Provide the (X, Y) coordinate of the cell's center where the given text is located.  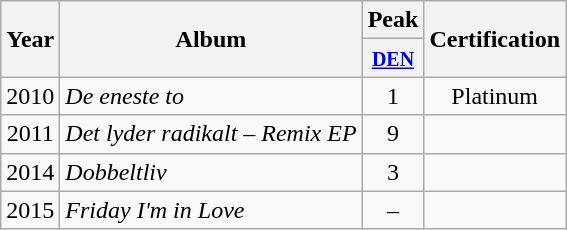
Certification (495, 39)
Year (30, 39)
2011 (30, 134)
De eneste to (211, 96)
2010 (30, 96)
– (393, 210)
Album (211, 39)
2015 (30, 210)
Det lyder radikalt – Remix EP (211, 134)
3 (393, 172)
2014 (30, 172)
DEN (393, 58)
1 (393, 96)
Peak (393, 20)
Friday I'm in Love (211, 210)
Platinum (495, 96)
Dobbeltliv (211, 172)
9 (393, 134)
